Provide the [X, Y] coordinate of the cell's center where the given text is located.  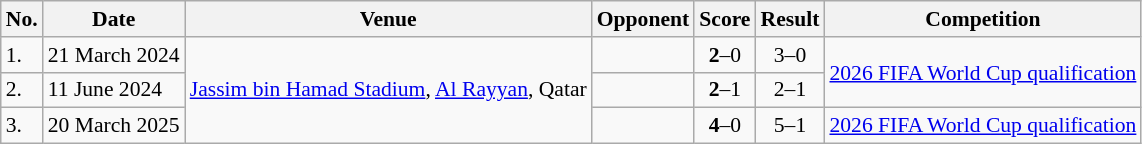
No. [22, 19]
Opponent [644, 19]
3–0 [790, 55]
Score [724, 19]
Jassim bin Hamad Stadium, Al Rayyan, Qatar [388, 90]
21 March 2024 [114, 55]
1. [22, 55]
20 March 2025 [114, 126]
11 June 2024 [114, 90]
Venue [388, 19]
3. [22, 126]
4–0 [724, 126]
5–1 [790, 126]
Competition [982, 19]
Result [790, 19]
Date [114, 19]
2–0 [724, 55]
2. [22, 90]
